From the cell containing the given text, extract its center point as [x, y] coordinate. 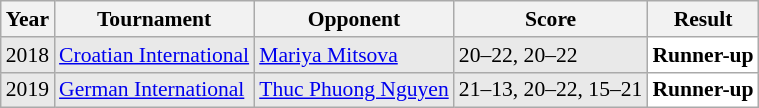
Mariya Mitsova [354, 55]
21–13, 20–22, 15–21 [551, 90]
2019 [28, 90]
2018 [28, 55]
Year [28, 19]
Croatian International [154, 55]
Score [551, 19]
Thuc Phuong Nguyen [354, 90]
German International [154, 90]
Opponent [354, 19]
Result [702, 19]
20–22, 20–22 [551, 55]
Tournament [154, 19]
